Pinpoint the cell where the given text exists, returning its [X, Y] midpoint coordinate. 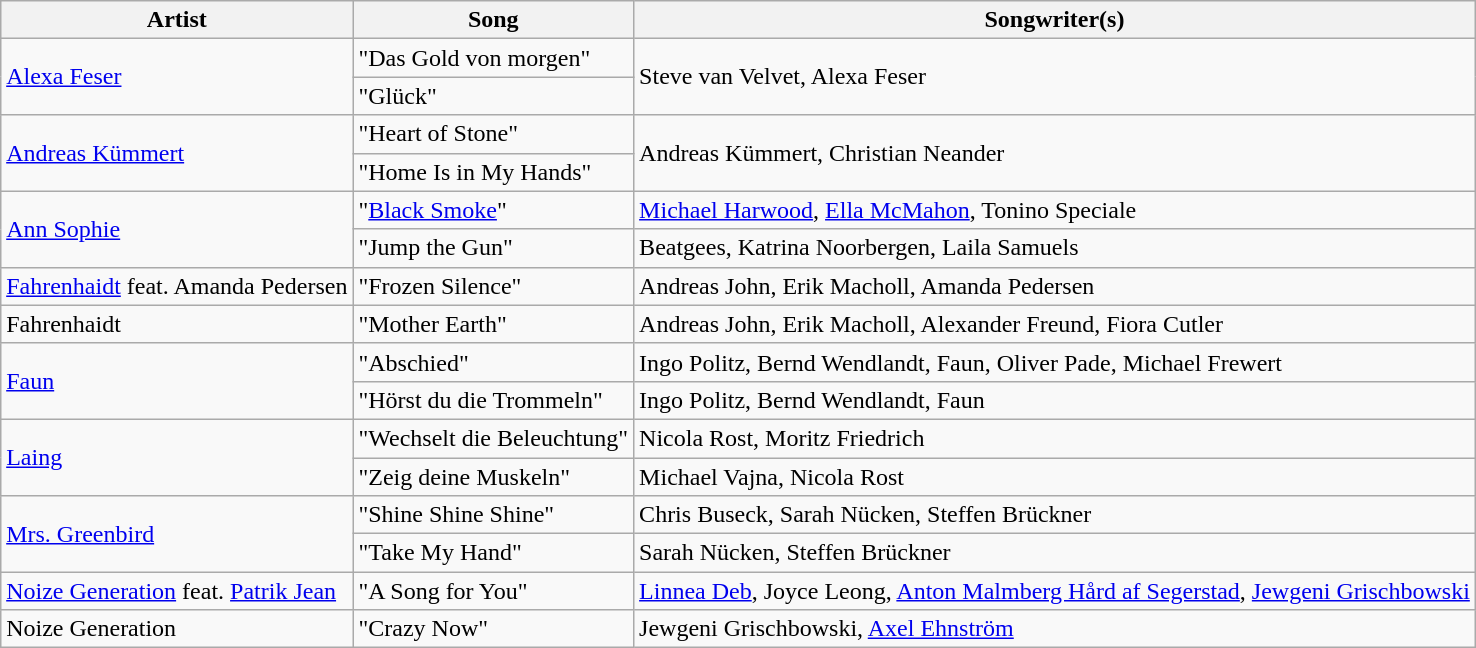
Noize Generation feat. Patrik Jean [177, 591]
Nicola Rost, Moritz Friedrich [1055, 438]
Andreas John, Erik Macholl, Amanda Pedersen [1055, 286]
Alexa Feser [177, 77]
Steve van Velvet, Alexa Feser [1055, 77]
Laing [177, 457]
"Take My Hand" [494, 553]
Andreas Kümmert, Christian Neander [1055, 153]
Artist [177, 20]
"Hörst du die Trommeln" [494, 400]
Sarah Nücken, Steffen Brückner [1055, 553]
Fahrenhaidt [177, 324]
"A Song for You" [494, 591]
Chris Buseck, Sarah Nücken, Steffen Brückner [1055, 515]
"Home Is in My Hands" [494, 172]
Songwriter(s) [1055, 20]
Fahrenhaidt feat. Amanda Pedersen [177, 286]
Michael Harwood, Ella McMahon, Tonino Speciale [1055, 210]
Mrs. Greenbird [177, 534]
Beatgees, Katrina Noorbergen, Laila Samuels [1055, 248]
Michael Vajna, Nicola Rost [1055, 477]
"Heart of Stone" [494, 134]
"Frozen Silence" [494, 286]
Faun [177, 381]
"Glück" [494, 96]
"Zeig deine Muskeln" [494, 477]
"Shine Shine Shine" [494, 515]
Song [494, 20]
Andreas Kümmert [177, 153]
Ingo Politz, Bernd Wendlandt, Faun, Oliver Pade, Michael Frewert [1055, 362]
"Das Gold von morgen" [494, 58]
"Crazy Now" [494, 629]
"Mother Earth" [494, 324]
Jewgeni Grischbowski, Axel Ehnström [1055, 629]
"Jump the Gun" [494, 248]
Ann Sophie [177, 229]
"Black Smoke" [494, 210]
Ingo Politz, Bernd Wendlandt, Faun [1055, 400]
"Abschied" [494, 362]
Linnea Deb, Joyce Leong, Anton Malmberg Hård af Segerstad, Jewgeni Grischbowski [1055, 591]
Andreas John, Erik Macholl, Alexander Freund, Fiora Cutler [1055, 324]
Noize Generation [177, 629]
"Wechselt die Beleuchtung" [494, 438]
